Return the [X, Y] coordinate for the center point of the cell that contains the specified text.  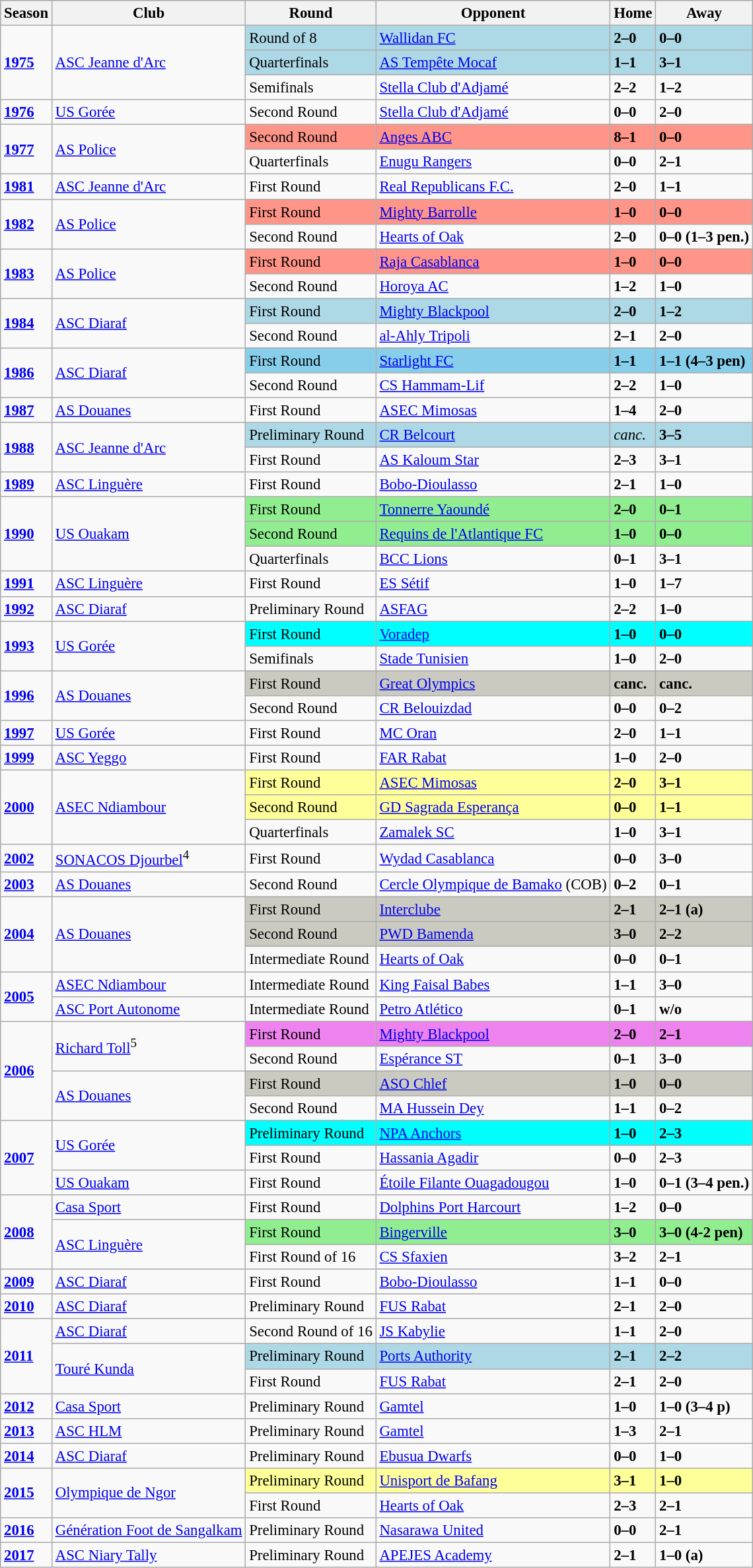
1982 [26, 224]
0–0 (1–3 pen.) [704, 236]
1984 [26, 324]
1987 [26, 410]
2000 [26, 807]
2–1 (a) [704, 910]
1990 [26, 535]
2007 [26, 1158]
Cercle Olympique de Bamako (COB) [493, 885]
MC Oran [493, 733]
Raja Casablanca [493, 261]
CR Belcourt [493, 435]
2010 [26, 1307]
0–1 (3–4 pen.) [704, 1182]
Real Republicans F.C. [493, 187]
3–2 [633, 1257]
1989 [26, 485]
Starlight FC [493, 360]
NPA Anchors [493, 1133]
Bingerville [493, 1233]
FAR Rabat [493, 758]
Opponent [493, 13]
Génération Foot de Sangalkam [148, 1530]
1986 [26, 372]
Dolphins Port Harcourt [493, 1208]
MA Hussein Dey [493, 1108]
Tonnerre Yaoundé [493, 510]
Home [633, 13]
2002 [26, 858]
CS Sfaxien [493, 1257]
JS Kabylie [493, 1332]
Wallidan FC [493, 38]
Club [148, 13]
2008 [26, 1232]
Round [310, 13]
1–7 [704, 584]
1996 [26, 696]
1999 [26, 758]
1993 [26, 646]
2014 [26, 1456]
Unisport de Bafang [493, 1481]
ASC HLM [148, 1431]
Great Olympics [493, 683]
1975 [26, 63]
1976 [26, 112]
Requins de l'Atlantique FC [493, 534]
Petro Atlético [493, 1009]
al-Ahly Tripoli [493, 336]
1–1 (4–3 pen) [704, 360]
8–1 [633, 137]
Horoya AC [493, 286]
Touré Kunda [148, 1369]
w/o [704, 1009]
Second Round of 16 [310, 1332]
AS Tempête Mocaf [493, 63]
2009 [26, 1282]
BCC Lions [493, 559]
SONACOS Djourbel4 [148, 858]
1–4 [633, 410]
ASC Port Autonome [148, 1009]
2013 [26, 1431]
ASC Yeggo [148, 758]
Away [704, 13]
ASO Chlef [493, 1083]
Mighty Barrolle [493, 212]
2005 [26, 997]
Ebusua Dwarfs [493, 1456]
First Round of 16 [310, 1257]
Anges ABC [493, 137]
Richard Toll5 [148, 1046]
Season [26, 13]
1988 [26, 448]
2004 [26, 935]
Olympique de Ngor [148, 1493]
Ports Authority [493, 1357]
1992 [26, 609]
Voradep [493, 634]
1–0 (3–4 p) [704, 1406]
1983 [26, 273]
2011 [26, 1356]
PWD Bamenda [493, 934]
1977 [26, 149]
CS Hammam-Lif [493, 386]
2003 [26, 885]
1997 [26, 733]
Enugu Rangers [493, 162]
1–3 [633, 1431]
AS Kaloum Star [493, 460]
APEJES Academy [493, 1555]
Interclube [493, 910]
1981 [26, 187]
ASFAG [493, 609]
3–0 (4-2 pen) [704, 1233]
2015 [26, 1493]
3–5 [704, 435]
Hassania Agadir [493, 1158]
Zamalek SC [493, 833]
King Faisal Babes [493, 984]
Stade Tunisien [493, 658]
2017 [26, 1555]
Nasarawa United [493, 1530]
1991 [26, 584]
ASC Niary Tally [148, 1555]
GD Sagrada Esperança [493, 807]
1–0 (a) [704, 1555]
2016 [26, 1530]
Wydad Casablanca [493, 858]
ES Sétif [493, 584]
Espérance ST [493, 1058]
Étoile Filante Ouagadougou [493, 1182]
2012 [26, 1406]
2006 [26, 1071]
Round of 8 [310, 38]
CR Belouizdad [493, 708]
